Provide the (X, Y) coordinate of the cell's center where the given text is located.  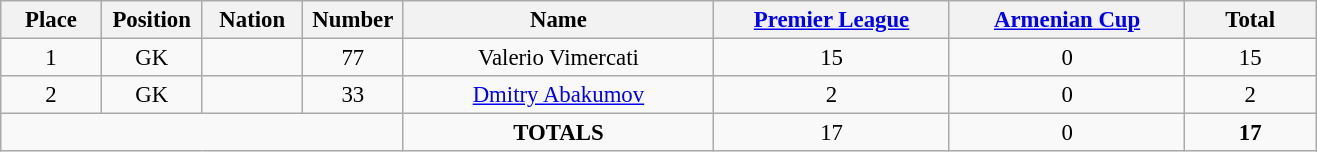
Total (1250, 20)
Premier League (832, 20)
Position (152, 20)
Dmitry Abakumov (558, 95)
Name (558, 20)
TOTALS (558, 133)
1 (52, 58)
77 (354, 58)
Armenian Cup (1067, 20)
Place (52, 20)
33 (354, 95)
Valerio Vimercati (558, 58)
Number (354, 20)
Nation (252, 20)
